Provide the (X, Y) coordinate of the cell's center where the given text is located.  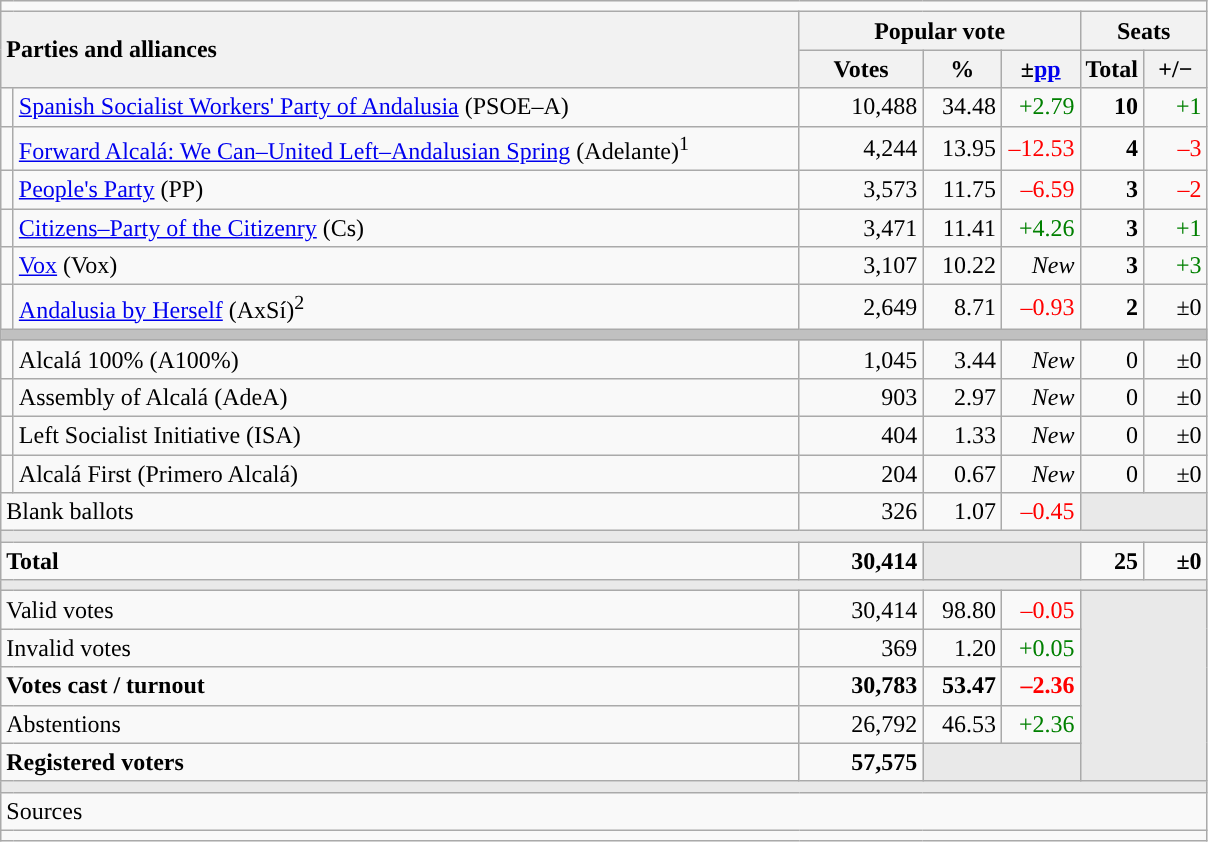
Invalid votes (400, 648)
98.80 (962, 610)
+3 (1176, 266)
Abstentions (400, 724)
Alcalá First (Primero Alcalá) (406, 474)
0.67 (962, 474)
11.41 (962, 228)
2,649 (861, 308)
2.97 (962, 397)
404 (861, 435)
1.07 (962, 512)
4 (1112, 148)
Spanish Socialist Workers' Party of Andalusia (PSOE–A) (406, 107)
People's Party (PP) (406, 190)
1,045 (861, 359)
Seats (1144, 31)
% (962, 69)
369 (861, 648)
13.95 (962, 148)
3,471 (861, 228)
Sources (604, 811)
Assembly of Alcalá (AdeA) (406, 397)
+0.05 (1040, 648)
903 (861, 397)
Citizens–Party of the Citizenry (Cs) (406, 228)
26,792 (861, 724)
1.33 (962, 435)
30,783 (861, 686)
Valid votes (400, 610)
–0.05 (1040, 610)
+/− (1176, 69)
Popular vote (940, 31)
Vox (Vox) (406, 266)
+2.36 (1040, 724)
34.48 (962, 107)
–0.45 (1040, 512)
10.22 (962, 266)
3,573 (861, 190)
–6.59 (1040, 190)
Registered voters (400, 762)
3,107 (861, 266)
+4.26 (1040, 228)
±pp (1040, 69)
–3 (1176, 148)
10 (1112, 107)
8.71 (962, 308)
326 (861, 512)
Alcalá 100% (A100%) (406, 359)
Left Socialist Initiative (ISA) (406, 435)
1.20 (962, 648)
Votes cast / turnout (400, 686)
–0.93 (1040, 308)
3.44 (962, 359)
Forward Alcalá: We Can–United Left–Andalusian Spring (Adelante)1 (406, 148)
11.75 (962, 190)
53.47 (962, 686)
–2.36 (1040, 686)
10,488 (861, 107)
4,244 (861, 148)
Andalusia by Herself (AxSí)2 (406, 308)
2 (1112, 308)
57,575 (861, 762)
–2 (1176, 190)
Votes (861, 69)
+2.79 (1040, 107)
Blank ballots (400, 512)
25 (1112, 561)
–12.53 (1040, 148)
Parties and alliances (400, 50)
204 (861, 474)
46.53 (962, 724)
